Return (X, Y) of the center of cell containing provided text 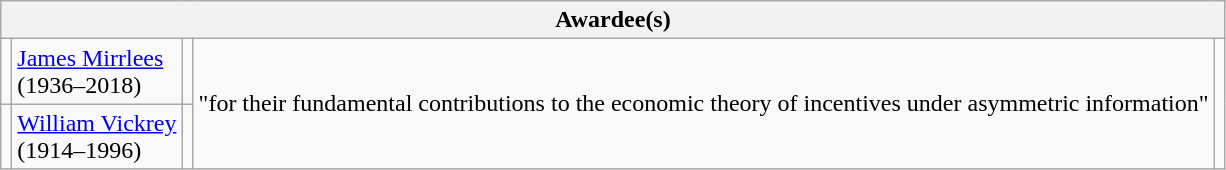
Awardee(s) (613, 20)
"for their fundamental contributions to the economic theory of incentives under asymmetric information" (704, 104)
William Vickrey(1914–1996) (97, 136)
James Mirrlees(1936–2018) (97, 72)
